Return (x, y) of the center of cell containing provided text 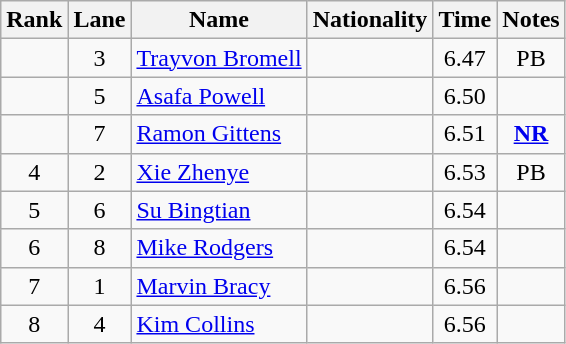
Time (465, 20)
Rank (34, 20)
Lane (100, 20)
Name (219, 20)
6.53 (465, 172)
2 (100, 172)
Asafa Powell (219, 96)
NR (531, 134)
Nationality (370, 20)
Notes (531, 20)
Su Bingtian (219, 210)
6.51 (465, 134)
Trayvon Bromell (219, 58)
3 (100, 58)
Xie Zhenye (219, 172)
Ramon Gittens (219, 134)
6.50 (465, 96)
Kim Collins (219, 324)
Mike Rodgers (219, 248)
Marvin Bracy (219, 286)
1 (100, 286)
6.47 (465, 58)
